Output the (X, Y) coordinate of the center of the cell containing the given text.  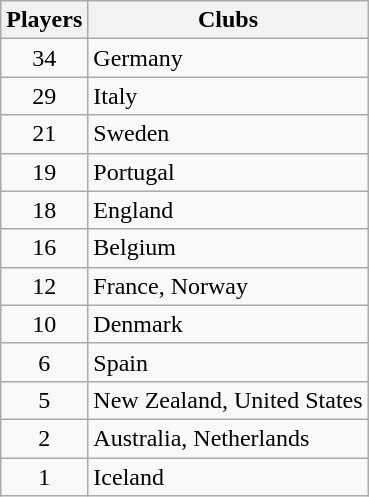
Belgium (228, 248)
Denmark (228, 324)
6 (44, 362)
1 (44, 477)
Clubs (228, 20)
Players (44, 20)
5 (44, 400)
Italy (228, 96)
2 (44, 438)
12 (44, 286)
England (228, 210)
10 (44, 324)
21 (44, 134)
Sweden (228, 134)
Germany (228, 58)
18 (44, 210)
Australia, Netherlands (228, 438)
19 (44, 172)
16 (44, 248)
29 (44, 96)
Portugal (228, 172)
New Zealand, United States (228, 400)
France, Norway (228, 286)
34 (44, 58)
Iceland (228, 477)
Spain (228, 362)
